Return the (X, Y) coordinate for the center point of the cell that contains the specified text.  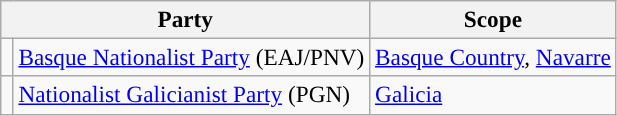
Galicia (493, 95)
Party (186, 19)
Nationalist Galicianist Party (PGN) (192, 95)
Basque Nationalist Party (EAJ/PNV) (192, 57)
Scope (493, 19)
Basque Country, Navarre (493, 57)
